Return (X, Y) of the center of cell containing provided text 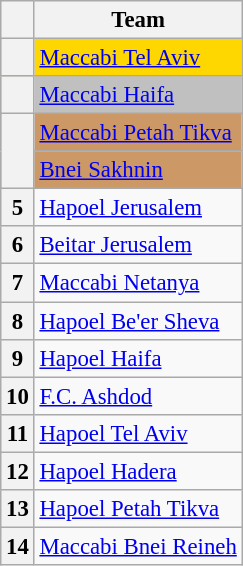
5 (18, 208)
F.C. Ashdod (138, 396)
10 (18, 396)
9 (18, 358)
8 (18, 321)
6 (18, 245)
Maccabi Tel Aviv (138, 58)
7 (18, 283)
Hapoel Be'er Sheva (138, 321)
Hapoel Petah Tikva (138, 509)
Bnei Sakhnin (138, 170)
14 (18, 546)
Maccabi Haifa (138, 95)
Hapoel Tel Aviv (138, 433)
Team (138, 20)
Hapoel Jerusalem (138, 208)
Hapoel Hadera (138, 471)
Maccabi Petah Tikva (138, 133)
12 (18, 471)
Maccabi Bnei Reineh (138, 546)
11 (18, 433)
Beitar Jerusalem (138, 245)
13 (18, 509)
Maccabi Netanya (138, 283)
Hapoel Haifa (138, 358)
